Search for the cell housing the specified text and yield its [X, Y] center coordinate. 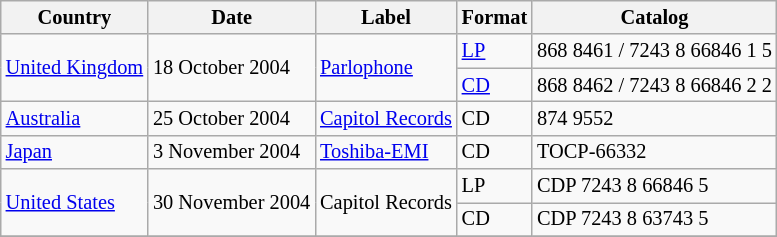
Label [386, 17]
Format [494, 17]
United Kingdom [74, 68]
Toshiba-EMI [386, 152]
30 November 2004 [232, 202]
Country [74, 17]
Australia [74, 118]
25 October 2004 [232, 118]
CDP 7243 8 63743 5 [654, 219]
3 November 2004 [232, 152]
868 8462 / 7243 8 66846 2 2 [654, 85]
874 9552 [654, 118]
Date [232, 17]
CDP 7243 8 66846 5 [654, 186]
Catalog [654, 17]
18 October 2004 [232, 68]
United States [74, 202]
Japan [74, 152]
TOCP-66332 [654, 152]
868 8461 / 7243 8 66846 1 5 [654, 51]
Parlophone [386, 68]
